Pinpoint the cell where the given text exists, returning its [x, y] midpoint coordinate. 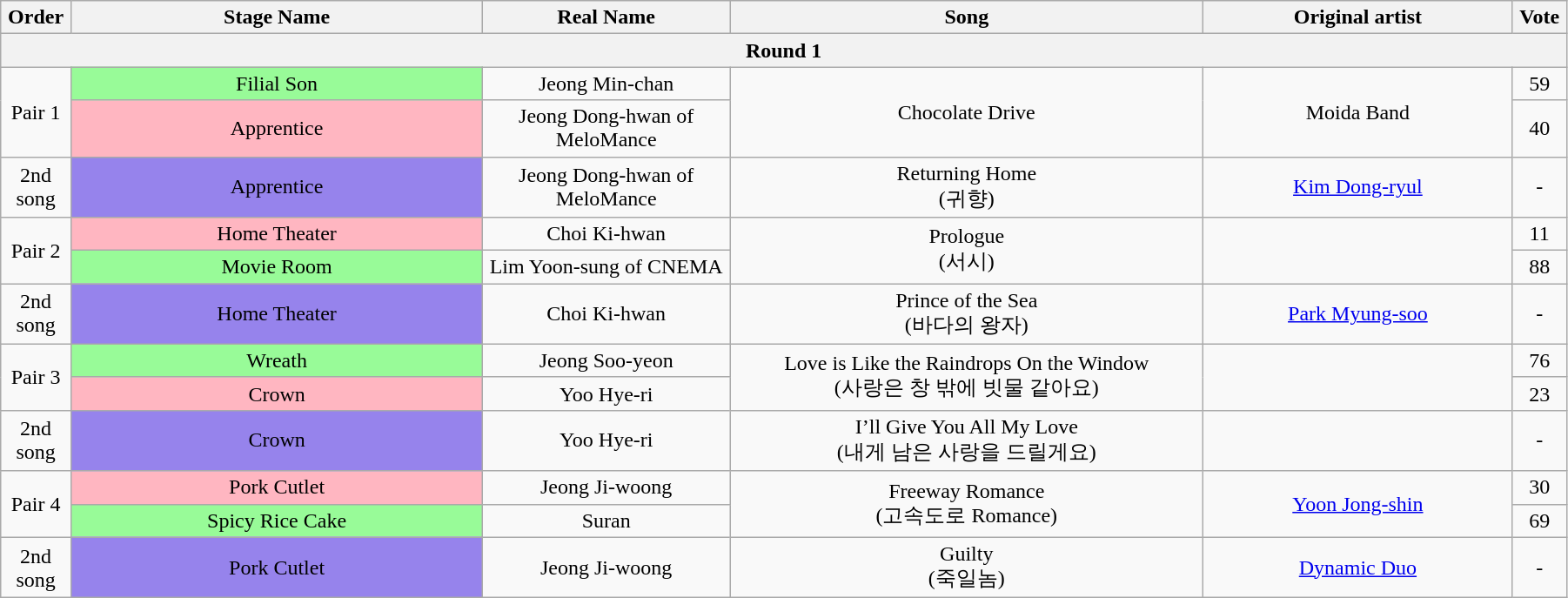
Stage Name [277, 17]
Yoon Jong-shin [1357, 504]
11 [1540, 234]
Guilty(죽일놈) [967, 568]
Filial Son [277, 84]
Love is Like the Raindrops On the Window(사랑은 창 밖에 빗물 같아요) [967, 377]
Freeway Romance(고속도로 Romance) [967, 504]
Pair 1 [37, 111]
88 [1540, 267]
40 [1540, 129]
Pair 3 [37, 377]
Jeong Soo-yeon [606, 360]
Pair 2 [37, 251]
Song [967, 17]
59 [1540, 84]
Pair 4 [37, 504]
Lim Yoon-sung of CNEMA [606, 267]
23 [1540, 393]
Real Name [606, 17]
Round 1 [784, 50]
Order [37, 17]
Vote [1540, 17]
Movie Room [277, 267]
Moida Band [1357, 111]
I’ll Give You All My Love(내게 남은 사랑을 드릴게요) [967, 440]
69 [1540, 521]
Chocolate Drive [967, 111]
Prince of the Sea(바다의 왕자) [967, 314]
Original artist [1357, 17]
Spicy Rice Cake [277, 521]
Park Myung-soo [1357, 314]
76 [1540, 360]
Suran [606, 521]
Kim Dong-ryul [1357, 187]
Returning Home(귀향) [967, 187]
30 [1540, 487]
Wreath [277, 360]
Prologue(서시) [967, 251]
Jeong Min-chan [606, 84]
Dynamic Duo [1357, 568]
